Locate the cell with the specified text and output its (x, y) center coordinate. 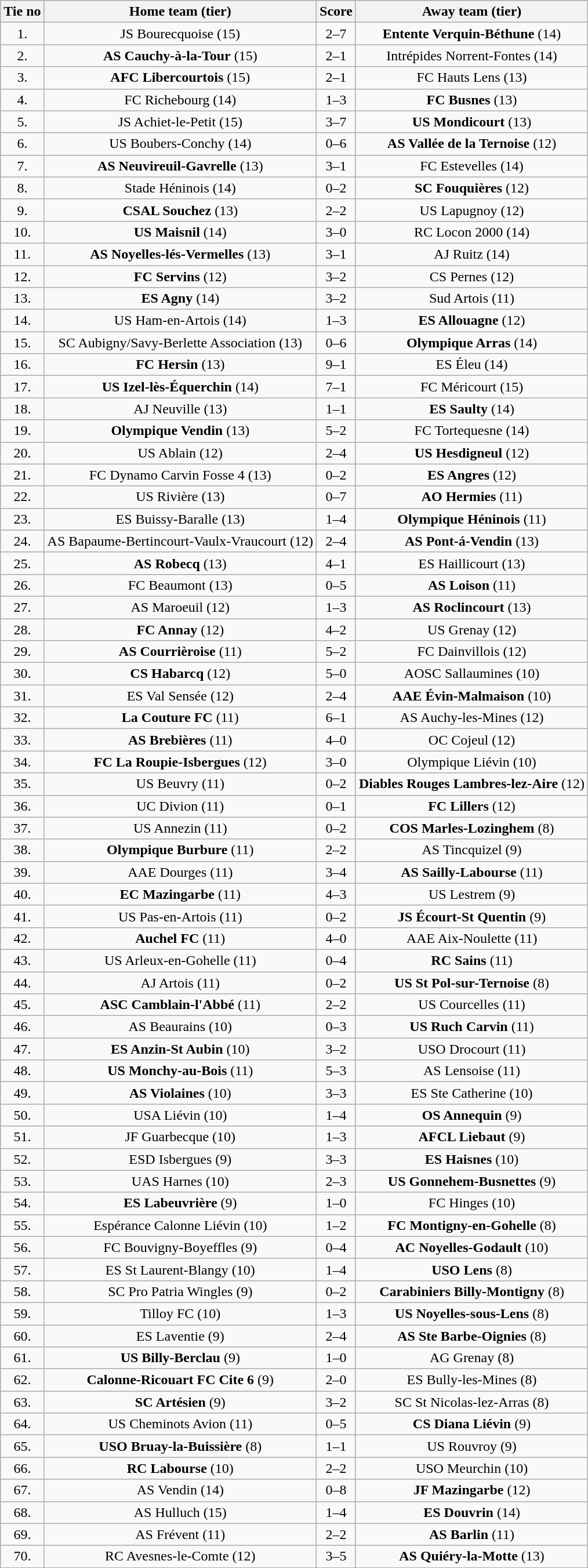
24. (22, 541)
JF Guarbecque (10) (180, 1137)
27. (22, 607)
52. (22, 1159)
JS Bourecquoise (15) (180, 34)
30. (22, 674)
ES Douvrin (14) (471, 1512)
AS Auchy-les-Mines (12) (471, 718)
EC Mazingarbe (11) (180, 894)
US Lapugnoy (12) (471, 210)
COS Marles-Lozinghem (8) (471, 828)
20. (22, 453)
48. (22, 1071)
US Cheminots Avion (11) (180, 1424)
AFC Libercourtois (15) (180, 78)
32. (22, 718)
7. (22, 166)
4–1 (336, 563)
58. (22, 1291)
US Noyelles-sous-Lens (8) (471, 1313)
US Izel-lès-Équerchin (14) (180, 387)
0–8 (336, 1490)
AS Vendin (14) (180, 1490)
4–3 (336, 894)
AS Vallée de la Ternoise (12) (471, 144)
JF Mazingarbe (12) (471, 1490)
33. (22, 740)
45. (22, 1005)
ES Bully-les-Mines (8) (471, 1380)
2–0 (336, 1380)
SC St Nicolas-lez-Arras (8) (471, 1402)
US Rouvroy (9) (471, 1446)
11. (22, 254)
US Lestrem (9) (471, 894)
5–3 (336, 1071)
0–3 (336, 1027)
65. (22, 1446)
AS Frévent (11) (180, 1534)
AS Noyelles-lés-Vermelles (13) (180, 254)
44. (22, 983)
ES St Laurent-Blangy (10) (180, 1269)
51. (22, 1137)
AOSC Sallaumines (10) (471, 674)
21. (22, 475)
46. (22, 1027)
ES Agny (14) (180, 299)
AS Ste Barbe-Oignies (8) (471, 1335)
SC Aubigny/Savy-Berlette Association (13) (180, 343)
42. (22, 938)
USO Meurchin (10) (471, 1468)
FC Hinges (10) (471, 1203)
ES Allouagne (12) (471, 321)
AS Barlin (11) (471, 1534)
31. (22, 696)
28. (22, 629)
26. (22, 585)
ES Laventie (9) (180, 1335)
USO Lens (8) (471, 1269)
AS Robecq (13) (180, 563)
Home team (tier) (180, 12)
Sud Artois (11) (471, 299)
UC Divion (11) (180, 806)
5. (22, 122)
ESD Isbergues (9) (180, 1159)
Score (336, 12)
FC Servins (12) (180, 277)
62. (22, 1380)
Diables Rouges Lambres-lez-Aire (12) (471, 784)
US Courcelles (11) (471, 1005)
CS Habarcq (12) (180, 674)
US Annezin (11) (180, 828)
Intrépides Norrent-Fontes (14) (471, 56)
ES Haillicourt (13) (471, 563)
7–1 (336, 387)
ES Angres (12) (471, 475)
US Rivière (13) (180, 497)
FC Beaumont (13) (180, 585)
JS Achiet-le-Petit (15) (180, 122)
68. (22, 1512)
AS Sailly-Labourse (11) (471, 872)
47. (22, 1049)
AS Roclincourt (13) (471, 607)
AC Noyelles-Godault (10) (471, 1247)
61. (22, 1358)
ES Ste Catherine (10) (471, 1093)
10. (22, 232)
54. (22, 1203)
Carabiniers Billy-Montigny (8) (471, 1291)
AO Hermies (11) (471, 497)
2–3 (336, 1181)
Auchel FC (11) (180, 938)
AS Tincquizel (9) (471, 850)
6–1 (336, 718)
AS Maroeuil (12) (180, 607)
RC Labourse (10) (180, 1468)
US St Pol-sur-Ternoise (8) (471, 983)
70. (22, 1556)
FC Hauts Lens (13) (471, 78)
35. (22, 784)
FC Richebourg (14) (180, 100)
USA Liévin (10) (180, 1115)
Tie no (22, 12)
US Monchy-au-Bois (11) (180, 1071)
JS Écourt-St Quentin (9) (471, 916)
AJ Neuville (13) (180, 409)
CSAL Souchez (13) (180, 210)
AS Pont-á-Vendin (13) (471, 541)
FC Dynamo Carvin Fosse 4 (13) (180, 475)
0–7 (336, 497)
Away team (tier) (471, 12)
Olympique Vendin (13) (180, 431)
Espérance Calonne Liévin (10) (180, 1225)
ES Anzin-St Aubin (10) (180, 1049)
36. (22, 806)
AS Quiéry-la-Motte (13) (471, 1556)
AS Brebières (11) (180, 740)
ES Éleu (14) (471, 365)
9–1 (336, 365)
Calonne-Ricouart FC Cite 6 (9) (180, 1380)
40. (22, 894)
AG Grenay (8) (471, 1358)
AS Neuvireuil-Gavrelle (13) (180, 166)
FC Dainvillois (12) (471, 652)
SC Artésien (9) (180, 1402)
US Mondicourt (13) (471, 122)
RC Avesnes-le-Comte (12) (180, 1556)
US Pas-en-Artois (11) (180, 916)
60. (22, 1335)
23. (22, 519)
FC Lillers (12) (471, 806)
1. (22, 34)
FC Estevelles (14) (471, 166)
69. (22, 1534)
0–1 (336, 806)
14. (22, 321)
56. (22, 1247)
29. (22, 652)
AS Bapaume-Bertincourt-Vaulx-Vraucourt (12) (180, 541)
2. (22, 56)
ES Labeuvrière (9) (180, 1203)
ES Haisnes (10) (471, 1159)
ES Saulty (14) (471, 409)
US Boubers-Conchy (14) (180, 144)
AS Cauchy-à-la-Tour (15) (180, 56)
FC Méricourt (15) (471, 387)
Olympique Liévin (10) (471, 762)
43. (22, 960)
US Hesdigneul (12) (471, 453)
3–5 (336, 1556)
63. (22, 1402)
49. (22, 1093)
64. (22, 1424)
5–0 (336, 674)
38. (22, 850)
4–2 (336, 629)
AS Beaurains (10) (180, 1027)
3–4 (336, 872)
FC Hersin (13) (180, 365)
UAS Harnes (10) (180, 1181)
57. (22, 1269)
AFCL Liebaut (9) (471, 1137)
53. (22, 1181)
39. (22, 872)
CS Diana Liévin (9) (471, 1424)
3. (22, 78)
16. (22, 365)
SC Fouquières (12) (471, 188)
Tilloy FC (10) (180, 1313)
US Ablain (12) (180, 453)
RC Sains (11) (471, 960)
US Billy-Berclau (9) (180, 1358)
FC Busnes (13) (471, 100)
13. (22, 299)
US Grenay (12) (471, 629)
AS Hulluch (15) (180, 1512)
CS Pernes (12) (471, 277)
US Ham-en-Artois (14) (180, 321)
US Gonnehem-Busnettes (9) (471, 1181)
AS Lensoise (11) (471, 1071)
FC Tortequesne (14) (471, 431)
FC Montigny-en-Gohelle (8) (471, 1225)
US Maisnil (14) (180, 232)
Entente Verquin-Béthune (14) (471, 34)
AAE Évin-Malmaison (10) (471, 696)
67. (22, 1490)
ASC Camblain-l'Abbé (11) (180, 1005)
USO Bruay-la-Buissière (8) (180, 1446)
ES Val Sensée (12) (180, 696)
15. (22, 343)
2–7 (336, 34)
AJ Ruitz (14) (471, 254)
22. (22, 497)
18. (22, 409)
37. (22, 828)
AAE Dourges (11) (180, 872)
OS Annequin (9) (471, 1115)
19. (22, 431)
Olympique Burbure (11) (180, 850)
OC Cojeul (12) (471, 740)
55. (22, 1225)
RC Locon 2000 (14) (471, 232)
ES Buissy-Baralle (13) (180, 519)
34. (22, 762)
La Couture FC (11) (180, 718)
Stade Héninois (14) (180, 188)
AS Violaines (10) (180, 1093)
1–2 (336, 1225)
FC Annay (12) (180, 629)
US Ruch Carvin (11) (471, 1027)
59. (22, 1313)
66. (22, 1468)
4. (22, 100)
8. (22, 188)
Olympique Arras (14) (471, 343)
AJ Artois (11) (180, 983)
AS Courrièroise (11) (180, 652)
9. (22, 210)
AAE Aix-Noulette (11) (471, 938)
FC Bouvigny-Boyeffles (9) (180, 1247)
FC La Roupie-Isbergues (12) (180, 762)
25. (22, 563)
12. (22, 277)
SC Pro Patria Wingles (9) (180, 1291)
Olympique Héninois (11) (471, 519)
3–7 (336, 122)
6. (22, 144)
50. (22, 1115)
USO Drocourt (11) (471, 1049)
US Arleux-en-Gohelle (11) (180, 960)
AS Loison (11) (471, 585)
17. (22, 387)
US Beuvry (11) (180, 784)
41. (22, 916)
